Identify which cell holds the provided text, then report its (X, Y) central coordinate. 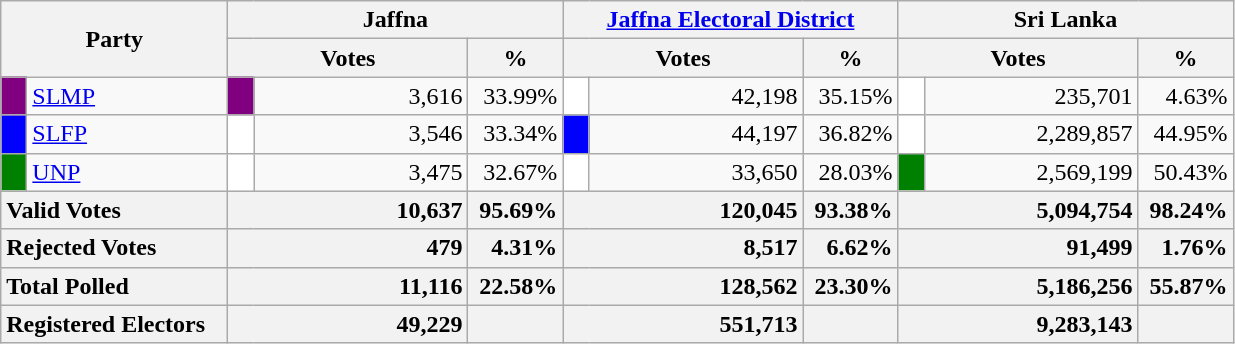
SLFP (128, 134)
Registered Electors (114, 324)
Party (114, 39)
Total Polled (114, 286)
8,517 (683, 248)
5,186,256 (1018, 286)
Rejected Votes (114, 248)
35.15% (850, 96)
Jaffna Electoral District (730, 20)
44.95% (1186, 134)
1.76% (1186, 248)
32.67% (516, 172)
Sri Lanka (1066, 20)
551,713 (683, 324)
2,569,199 (1031, 172)
5,094,754 (1018, 210)
95.69% (516, 210)
2,289,857 (1031, 134)
33.34% (516, 134)
120,045 (683, 210)
28.03% (850, 172)
SLMP (128, 96)
4.31% (516, 248)
235,701 (1031, 96)
22.58% (516, 286)
3,475 (361, 172)
6.62% (850, 248)
42,198 (696, 96)
44,197 (696, 134)
50.43% (1186, 172)
Valid Votes (114, 210)
9,283,143 (1018, 324)
3,616 (361, 96)
10,637 (348, 210)
23.30% (850, 286)
33,650 (696, 172)
UNP (128, 172)
3,546 (361, 134)
4.63% (1186, 96)
91,499 (1018, 248)
36.82% (850, 134)
55.87% (1186, 286)
Jaffna (396, 20)
98.24% (1186, 210)
11,116 (348, 286)
128,562 (683, 286)
49,229 (348, 324)
93.38% (850, 210)
479 (348, 248)
33.99% (516, 96)
